Pinpoint the cell where the given text exists, returning its [x, y] midpoint coordinate. 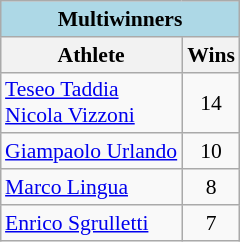
Enrico Sgrulletti [91, 223]
Marco Lingua [91, 187]
Wins [211, 55]
10 [211, 152]
8 [211, 187]
Teseo TaddiaNicola Vizzoni [91, 102]
Athlete [91, 55]
14 [211, 102]
Multiwinners [120, 19]
7 [211, 223]
Giampaolo Urlando [91, 152]
